Output the [x, y] coordinate of the center of the cell containing the given text.  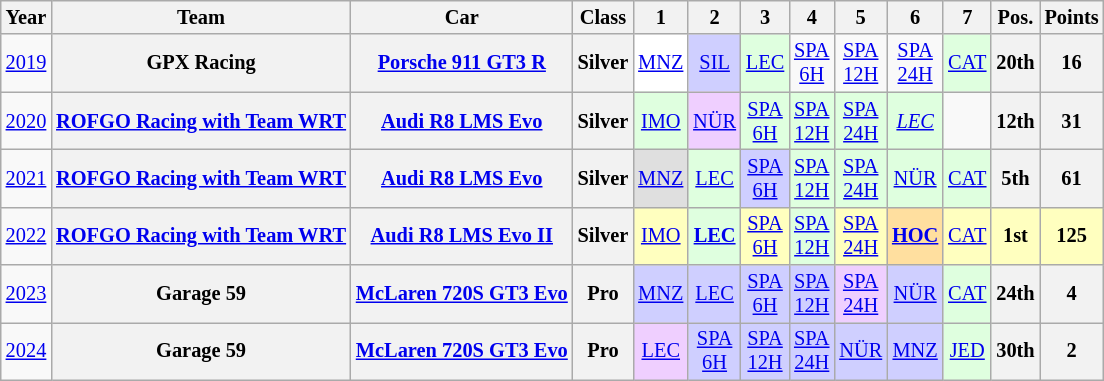
6 [915, 17]
SIL [714, 63]
HOC [915, 236]
1st [1015, 236]
16 [1072, 63]
Audi R8 LMS Evo II [462, 236]
Class [604, 17]
5th [1015, 178]
30th [1015, 351]
31 [1072, 121]
2022 [26, 236]
Pos. [1015, 17]
5 [860, 17]
JED [967, 351]
2019 [26, 63]
125 [1072, 236]
1 [660, 17]
61 [1072, 178]
2023 [26, 294]
Car [462, 17]
2024 [26, 351]
3 [765, 17]
Porsche 911 GT3 R [462, 63]
GPX Racing [201, 63]
Year [26, 17]
Points [1072, 17]
7 [967, 17]
24th [1015, 294]
12th [1015, 121]
2021 [26, 178]
2020 [26, 121]
Team [201, 17]
20th [1015, 63]
